For the text-containing cell, return its midpoint in (x, y) coordinate format. 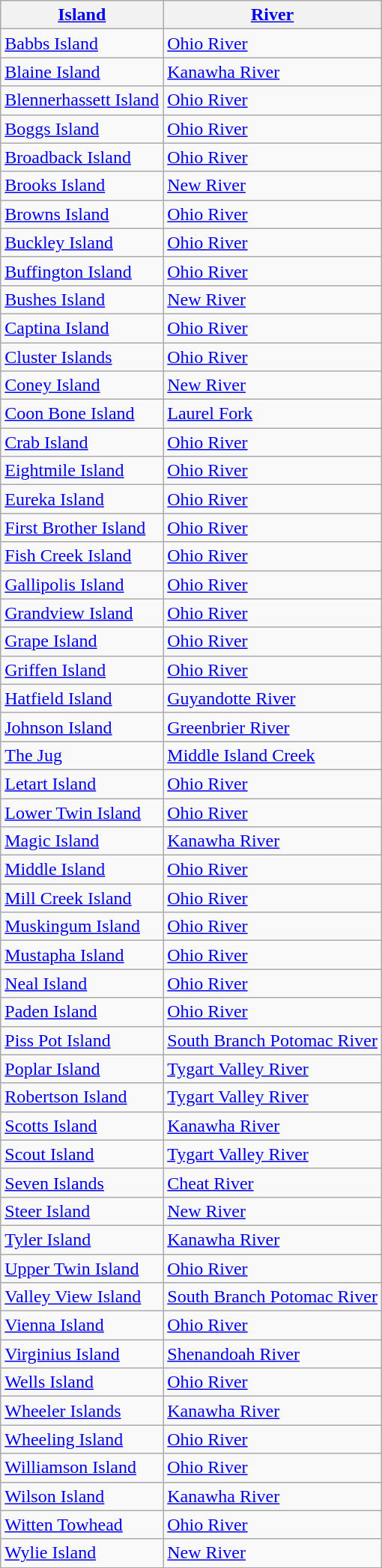
Greenbrier River (273, 727)
First Brother Island (82, 528)
Laurel Fork (273, 414)
Boggs Island (82, 129)
Buffington Island (82, 271)
Wheeling Island (82, 1439)
Wylie Island (82, 1553)
Piss Pot Island (82, 1040)
Virginius Island (82, 1354)
Tyler Island (82, 1239)
Island (82, 15)
Blennerhassett Island (82, 100)
Eureka Island (82, 499)
Paden Island (82, 1012)
Poplar Island (82, 1069)
Babbs Island (82, 43)
Wheeler Islands (82, 1411)
Scotts Island (82, 1126)
Eightmile Island (82, 471)
Scout Island (82, 1154)
Griffen Island (82, 670)
Guyandotte River (273, 698)
Vienna Island (82, 1326)
Lower Twin Island (82, 812)
Neal Island (82, 983)
Brooks Island (82, 186)
Johnson Island (82, 727)
Grandview Island (82, 613)
Valley View Island (82, 1297)
Cheat River (273, 1183)
Blaine Island (82, 72)
Robertson Island (82, 1097)
Seven Islands (82, 1183)
Captina Island (82, 328)
Hatfield Island (82, 698)
Williamson Island (82, 1468)
Magic Island (82, 841)
Broadback Island (82, 157)
Upper Twin Island (82, 1269)
Grape Island (82, 641)
Muskingum Island (82, 927)
Shenandoah River (273, 1354)
Wilson Island (82, 1496)
Crab Island (82, 442)
Buckley Island (82, 242)
Cluster Islands (82, 357)
Bushes Island (82, 299)
Browns Island (82, 214)
Coney Island (82, 385)
Coon Bone Island (82, 414)
Mustapha Island (82, 955)
The Jug (82, 755)
Steer Island (82, 1211)
Fish Creek Island (82, 556)
Middle Island (82, 870)
Mill Creek Island (82, 898)
Letart Island (82, 784)
Middle Island Creek (273, 755)
Witten Towhead (82, 1525)
River (273, 15)
Wells Island (82, 1382)
Gallipolis Island (82, 585)
